Identify which cell holds the provided text, then report its (x, y) central coordinate. 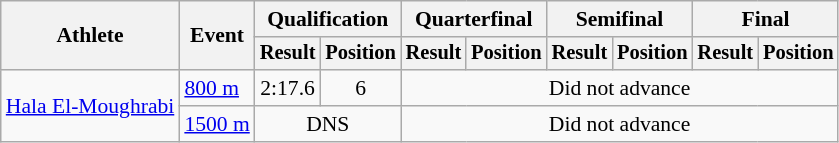
800 m (216, 88)
6 (360, 88)
Hala El-Moughrabi (90, 106)
Athlete (90, 36)
DNS (328, 124)
Semifinal (620, 19)
Quarterfinal (474, 19)
Final (766, 19)
1500 m (216, 124)
Qualification (328, 19)
Event (216, 36)
2:17.6 (288, 88)
